For the text-containing cell, return its midpoint in [X, Y] coordinate format. 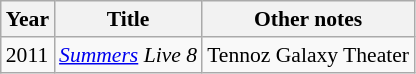
Year [28, 19]
Title [128, 19]
Other notes [308, 19]
Tennoz Galaxy Theater [308, 55]
2011 [28, 55]
Summers Live 8 [128, 55]
